Detect which cell encompasses the target text, then output its [x, y] center coordinate. 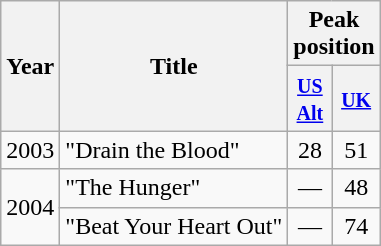
Peakposition [334, 34]
2004 [30, 207]
51 [356, 150]
28 [310, 150]
"The Hunger" [174, 188]
"Beat Your Heart Out" [174, 226]
48 [356, 188]
Title [174, 66]
2003 [30, 150]
Year [30, 66]
UK [356, 98]
USAlt [310, 98]
74 [356, 226]
"Drain the Blood" [174, 150]
